Locate the cell with the specified text and output its [X, Y] center coordinate. 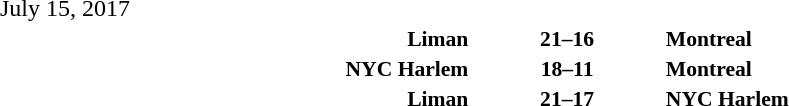
21–16 [568, 38]
18–11 [568, 68]
